Find where the given text appears and provide that cell's center as [x, y] coordinate. 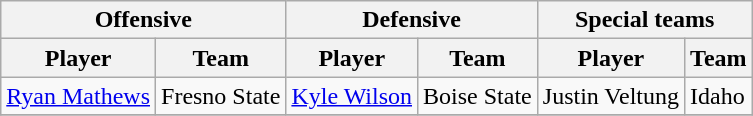
Kyle Wilson [352, 96]
Ryan Mathews [78, 96]
Offensive [144, 20]
Fresno State [221, 96]
Boise State [478, 96]
Justin Veltung [610, 96]
Idaho [719, 96]
Defensive [412, 20]
Special teams [644, 20]
